Provide the [x, y] coordinate of the cell's center where the given text is located.  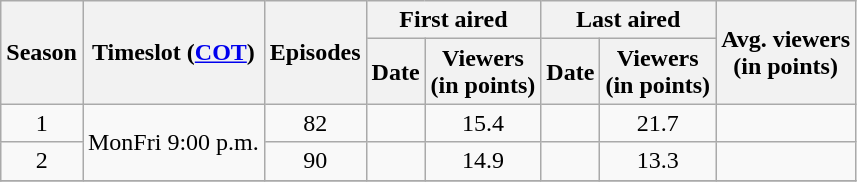
1 [42, 123]
Season [42, 52]
21.7 [658, 123]
First aired [454, 20]
90 [315, 161]
Episodes [315, 52]
14.9 [483, 161]
15.4 [483, 123]
Last aired [628, 20]
MonFri 9:00 p.m. [173, 142]
13.3 [658, 161]
Timeslot (COT) [173, 52]
2 [42, 161]
Avg. viewers(in points) [786, 52]
82 [315, 123]
